For the text-containing cell, return its midpoint in [x, y] coordinate format. 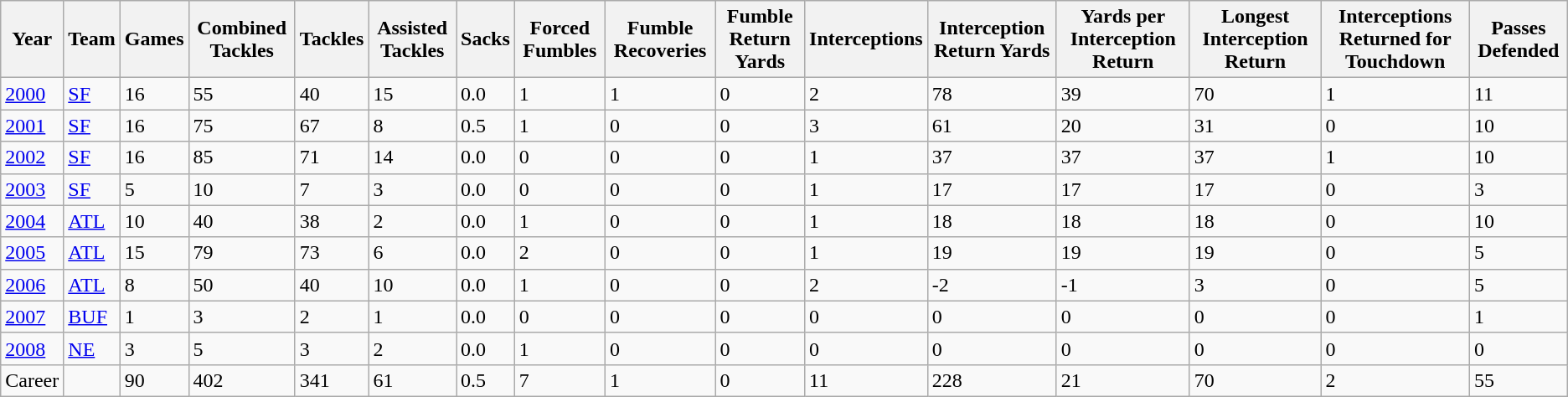
2003 [32, 189]
Combined Tackles [241, 39]
Yards per Interception Return [1122, 39]
2006 [32, 285]
78 [992, 94]
2008 [32, 348]
-2 [992, 285]
20 [1122, 126]
50 [241, 285]
90 [154, 380]
2005 [32, 253]
Interceptions [866, 39]
2000 [32, 94]
Assisted Tackles [412, 39]
402 [241, 380]
Games [154, 39]
228 [992, 380]
2004 [32, 221]
Fumble Return Yards [761, 39]
79 [241, 253]
Longest Interception Return [1255, 39]
BUF [92, 317]
31 [1255, 126]
67 [332, 126]
6 [412, 253]
21 [1122, 380]
NE [92, 348]
14 [412, 157]
2002 [32, 157]
71 [332, 157]
2007 [32, 317]
Team [92, 39]
38 [332, 221]
Interception Return Yards [992, 39]
73 [332, 253]
Career [32, 380]
39 [1122, 94]
Forced Fumbles [560, 39]
-1 [1122, 285]
Tackles [332, 39]
341 [332, 380]
75 [241, 126]
Passes Defended [1518, 39]
85 [241, 157]
Fumble Recoveries [660, 39]
Interceptions Returned for Touchdown [1395, 39]
2001 [32, 126]
Sacks [486, 39]
Year [32, 39]
